Return (x, y) of the center of cell containing provided text 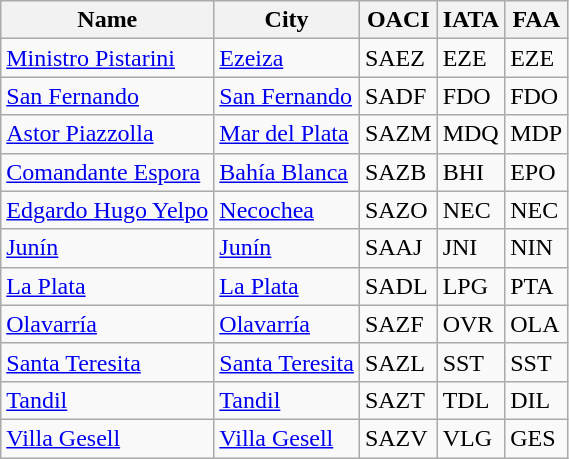
GES (536, 438)
FAA (536, 20)
Bahía Blanca (287, 172)
OVR (471, 324)
SAZB (398, 172)
SADL (398, 286)
JNI (471, 248)
NIN (536, 248)
SAZM (398, 134)
OLA (536, 324)
SAZT (398, 400)
IATA (471, 20)
SAZO (398, 210)
LPG (471, 286)
Name (108, 20)
Necochea (287, 210)
Comandante Espora (108, 172)
SAZL (398, 362)
SAAJ (398, 248)
TDL (471, 400)
Ministro Pistarini (108, 58)
BHI (471, 172)
Mar del Plata (287, 134)
VLG (471, 438)
SAZF (398, 324)
Astor Piazzolla (108, 134)
EPO (536, 172)
MDQ (471, 134)
City (287, 20)
SAEZ (398, 58)
Ezeiza (287, 58)
PTA (536, 286)
MDP (536, 134)
SADF (398, 96)
DIL (536, 400)
OACI (398, 20)
SAZV (398, 438)
Edgardo Hugo Yelpo (108, 210)
